Output the (x, y) coordinate of the center of the cell containing the given text.  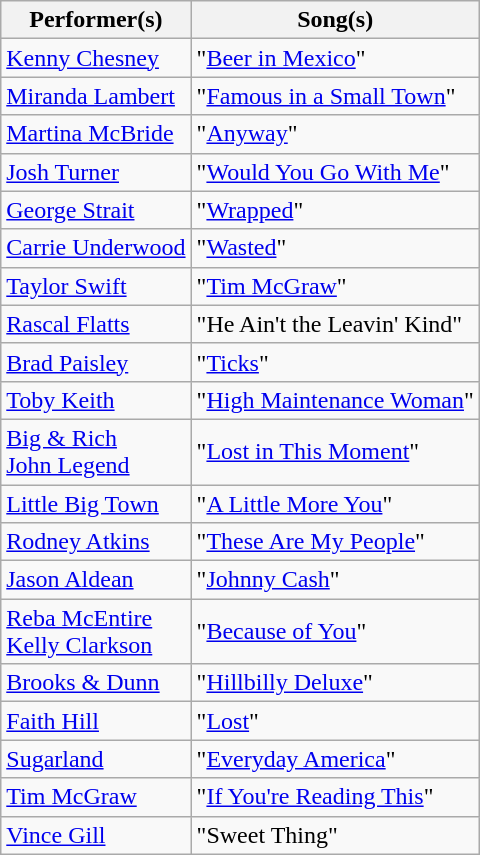
"These Are My People" (335, 542)
Carrie Underwood (96, 248)
George Strait (96, 210)
Martina McBride (96, 134)
"Because of You" (335, 632)
"Famous in a Small Town" (335, 96)
Miranda Lambert (96, 96)
"High Maintenance Woman" (335, 400)
"A Little More You" (335, 503)
Vince Gill (96, 835)
"If You're Reading This" (335, 797)
"Hillbilly Deluxe" (335, 683)
"Tim McGraw" (335, 286)
Song(s) (335, 20)
Kenny Chesney (96, 58)
Josh Turner (96, 172)
"Ticks" (335, 362)
Sugarland (96, 759)
"Beer in Mexico" (335, 58)
Brad Paisley (96, 362)
Big & RichJohn Legend (96, 452)
Rascal Flatts (96, 324)
"Wrapped" (335, 210)
Rodney Atkins (96, 542)
"Anyway" (335, 134)
"He Ain't the Leavin' Kind" (335, 324)
Taylor Swift (96, 286)
Little Big Town (96, 503)
Reba McEntireKelly Clarkson (96, 632)
"Lost" (335, 721)
Jason Aldean (96, 580)
Brooks & Dunn (96, 683)
"Everyday America" (335, 759)
"Sweet Thing" (335, 835)
Faith Hill (96, 721)
Tim McGraw (96, 797)
"Johnny Cash" (335, 580)
Toby Keith (96, 400)
"Lost in This Moment" (335, 452)
Performer(s) (96, 20)
"Wasted" (335, 248)
"Would You Go With Me" (335, 172)
